Capture the cell that displays the provided text and extract its [X, Y] central coordinate. 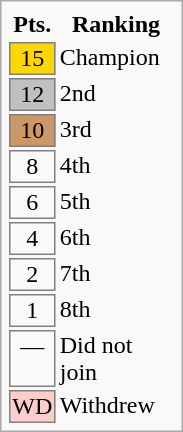
Pts. [32, 24]
15 [32, 58]
1 [32, 310]
12 [32, 94]
Did not join [116, 358]
WD [32, 406]
Withdrew [116, 406]
Champion [116, 58]
2nd [116, 94]
2 [32, 274]
6 [32, 202]
— [32, 358]
3rd [116, 130]
8 [32, 166]
4th [116, 166]
5th [116, 202]
6th [116, 238]
7th [116, 274]
Ranking [116, 24]
4 [32, 238]
8th [116, 310]
10 [32, 130]
